Return [x, y] of the center of cell containing provided text 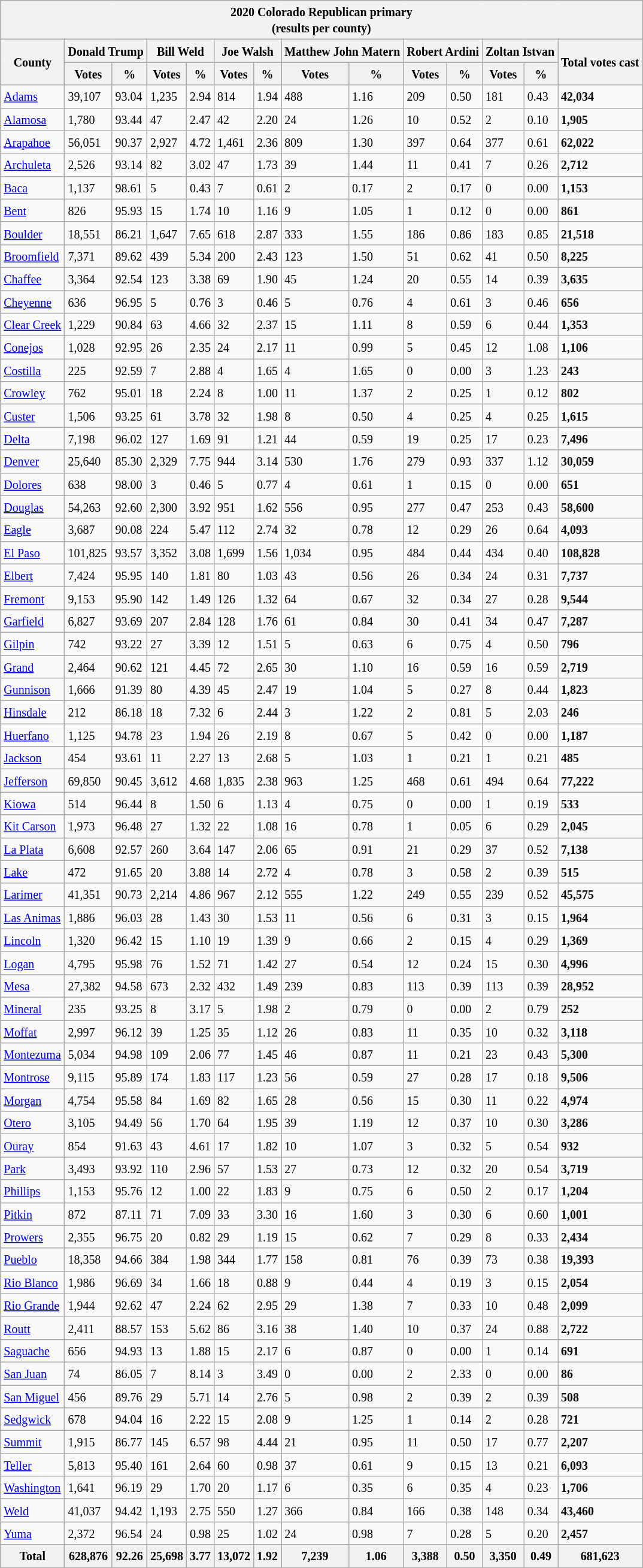
252 [600, 1008]
166 [425, 1510]
Bill Weld [180, 51]
Delta [32, 439]
0.22 [541, 1100]
Huerfano [32, 735]
3.64 [200, 849]
Park [32, 1168]
3.30 [268, 1214]
94.58 [129, 986]
Boulder [32, 233]
200 [234, 256]
Alamosa [32, 119]
2,526 [89, 165]
92.95 [129, 348]
86.21 [129, 233]
1.73 [268, 165]
2,722 [600, 1328]
225 [89, 370]
Arapahoe [32, 142]
95.93 [129, 210]
91.63 [129, 1146]
1,886 [89, 917]
2.75 [200, 1510]
673 [166, 986]
9,544 [600, 598]
Crowley [32, 393]
454 [89, 758]
2.22 [200, 1419]
638 [89, 484]
2.95 [268, 1305]
San Miguel [32, 1397]
3,687 [89, 530]
207 [166, 621]
432 [234, 986]
2,712 [600, 165]
Kit Carson [32, 826]
1.60 [376, 1214]
0.05 [465, 826]
1,986 [89, 1282]
Gunnison [32, 690]
1,699 [234, 552]
472 [89, 872]
4,996 [600, 963]
5,034 [89, 1055]
1.24 [376, 279]
Joe Walsh [248, 51]
Lincoln [32, 940]
1.17 [268, 1488]
72 [234, 667]
148 [504, 1510]
41 [504, 256]
6,093 [600, 1465]
Donald Trump [106, 51]
3.38 [200, 279]
7,287 [600, 621]
2.64 [200, 1465]
51 [425, 256]
1,028 [89, 348]
2,355 [89, 1237]
1,615 [600, 416]
109 [166, 1055]
Summit [32, 1442]
Robert Ardini [443, 51]
30,059 [600, 461]
Garfield [32, 621]
92.59 [129, 370]
3.92 [200, 507]
1.66 [200, 1282]
2020 Colorado Republican primary(results per county) [321, 20]
62 [234, 1305]
6,827 [89, 621]
95.89 [129, 1077]
2.76 [268, 1397]
4.61 [200, 1146]
6,608 [89, 849]
86.77 [129, 1442]
1,506 [89, 416]
Jefferson [32, 781]
3.78 [200, 416]
62,022 [600, 142]
2,045 [600, 826]
95.98 [129, 963]
1,204 [600, 1191]
1,187 [600, 735]
8,225 [600, 256]
209 [425, 96]
1,641 [89, 1488]
2.08 [268, 1419]
485 [600, 758]
42 [234, 119]
96.54 [129, 1533]
Prowers [32, 1237]
153 [166, 1328]
967 [234, 895]
636 [89, 301]
Rio Blanco [32, 1282]
Mineral [32, 1008]
2,372 [89, 1533]
65 [315, 849]
42,034 [600, 96]
377 [504, 142]
140 [166, 575]
0.27 [465, 690]
95.90 [129, 598]
41,037 [89, 1510]
2.32 [200, 986]
Mesa [32, 986]
57 [234, 1168]
Custer [32, 416]
253 [504, 507]
Hinsdale [32, 712]
1.26 [376, 119]
1,835 [234, 781]
0.24 [465, 963]
4.39 [200, 690]
4.86 [200, 895]
1,137 [89, 188]
90.37 [129, 142]
25,698 [166, 1556]
1,353 [600, 325]
Chaffee [32, 279]
7,239 [315, 1556]
8.14 [200, 1373]
762 [89, 393]
5,300 [600, 1055]
91.65 [129, 872]
Denver [32, 461]
1.05 [376, 210]
County [32, 62]
69 [234, 279]
0.60 [541, 1214]
91.39 [129, 690]
158 [315, 1259]
3,286 [600, 1123]
3.16 [268, 1328]
2.20 [268, 119]
0.63 [376, 643]
90.45 [129, 781]
742 [89, 643]
494 [504, 781]
1,964 [600, 917]
Clear Creek [32, 325]
Fremont [32, 598]
90.84 [129, 325]
95.40 [129, 1465]
439 [166, 256]
21,518 [600, 233]
1,001 [600, 1214]
3,105 [89, 1123]
96.75 [129, 1237]
1,905 [600, 119]
826 [89, 210]
183 [504, 233]
618 [234, 233]
556 [315, 507]
1.44 [376, 165]
Pitkin [32, 1214]
4.44 [268, 1442]
7,198 [89, 439]
1,106 [600, 348]
2,434 [600, 1237]
90.62 [129, 667]
2.87 [268, 233]
127 [166, 439]
142 [166, 598]
117 [234, 1077]
1,235 [166, 96]
2.65 [268, 667]
7.09 [200, 1214]
43,460 [600, 1510]
2.37 [268, 325]
Morgan [32, 1100]
33 [234, 1214]
88.57 [129, 1328]
89.62 [129, 256]
1,229 [89, 325]
796 [600, 643]
96.44 [129, 803]
508 [600, 1397]
2.94 [200, 96]
126 [234, 598]
96.03 [129, 917]
86.18 [129, 712]
92.26 [129, 1556]
3,719 [600, 1168]
484 [425, 552]
0.86 [465, 233]
0.73 [376, 1168]
94.78 [129, 735]
963 [315, 781]
872 [89, 1214]
3,493 [89, 1168]
7.75 [200, 461]
110 [166, 1168]
932 [600, 1146]
2,099 [600, 1305]
3.17 [200, 1008]
1.92 [268, 1556]
Zoltan Istvan [520, 51]
1.30 [376, 142]
93.61 [129, 758]
1.81 [200, 575]
1,034 [315, 552]
92.60 [129, 507]
94.93 [129, 1351]
89.76 [129, 1397]
1,647 [166, 233]
9,153 [89, 598]
397 [425, 142]
Matthew John Matern [342, 51]
86.05 [129, 1373]
212 [89, 712]
77 [234, 1055]
2,300 [166, 507]
96.12 [129, 1031]
Conejos [32, 348]
96.02 [129, 439]
1.90 [268, 279]
550 [234, 1510]
2.38 [268, 781]
94.49 [129, 1123]
98.61 [129, 188]
2.96 [200, 1168]
1.95 [268, 1123]
2,719 [600, 667]
174 [166, 1077]
678 [89, 1419]
145 [166, 1442]
530 [315, 461]
861 [600, 210]
4.45 [200, 667]
1.02 [268, 1533]
Otero [32, 1123]
0.40 [541, 552]
1.62 [268, 507]
Sedgwick [32, 1419]
0.49 [541, 1556]
1,125 [89, 735]
1.06 [376, 1556]
1.07 [376, 1146]
56,051 [89, 142]
2,464 [89, 667]
2,329 [166, 461]
1.74 [200, 210]
3.08 [200, 552]
5.71 [200, 1397]
Ouray [32, 1146]
85.30 [129, 461]
0.58 [465, 872]
93.22 [129, 643]
2,411 [89, 1328]
54,263 [89, 507]
19,393 [600, 1259]
Eagle [32, 530]
45,575 [600, 895]
5.47 [200, 530]
Baca [32, 188]
94.66 [129, 1259]
147 [234, 849]
2,457 [600, 1533]
1,823 [600, 690]
Total votes cast [600, 62]
1.21 [268, 439]
186 [425, 233]
279 [425, 461]
Weld [32, 1510]
38 [315, 1328]
651 [600, 484]
468 [425, 781]
2.19 [268, 735]
1.43 [200, 917]
94.98 [129, 1055]
87.11 [129, 1214]
Pueblo [32, 1259]
3,388 [425, 1556]
1.38 [376, 1305]
101,825 [89, 552]
555 [315, 895]
277 [425, 507]
95.01 [129, 393]
2.43 [268, 256]
7.32 [200, 712]
1,193 [166, 1510]
1.45 [268, 1055]
25,640 [89, 461]
2.35 [200, 348]
814 [234, 96]
3.02 [200, 165]
93.04 [129, 96]
4,093 [600, 530]
2,997 [89, 1031]
25 [234, 1533]
1.42 [268, 963]
0.18 [541, 1077]
Rio Grande [32, 1305]
San Juan [32, 1373]
Dolores [32, 484]
Larimer [32, 895]
Yuma [32, 1533]
90.08 [129, 530]
681,623 [600, 1556]
Elbert [32, 575]
161 [166, 1465]
27,382 [89, 986]
6.57 [200, 1442]
Douglas [32, 507]
3.88 [200, 872]
0.99 [376, 348]
94.42 [129, 1510]
5,813 [89, 1465]
121 [166, 667]
2,054 [600, 1282]
0.82 [200, 1237]
13,072 [234, 1556]
La Plata [32, 849]
802 [600, 393]
243 [600, 370]
96.19 [129, 1488]
2.72 [268, 872]
1.52 [200, 963]
92.54 [129, 279]
Costilla [32, 370]
514 [89, 803]
93.57 [129, 552]
91 [234, 439]
3,350 [504, 1556]
Archuleta [32, 165]
0.66 [376, 940]
366 [315, 1510]
944 [234, 461]
181 [504, 96]
Las Animas [32, 917]
1.56 [268, 552]
0.42 [465, 735]
128 [234, 621]
0.48 [541, 1305]
3,352 [166, 552]
235 [89, 1008]
260 [166, 849]
Total [32, 1556]
2,927 [166, 142]
3,118 [600, 1031]
4.68 [200, 781]
63 [166, 325]
Cheyenne [32, 301]
Logan [32, 963]
434 [504, 552]
3.14 [268, 461]
108,828 [600, 552]
1,666 [89, 690]
246 [600, 712]
7,424 [89, 575]
1,915 [89, 1442]
456 [89, 1397]
0.93 [465, 461]
93.44 [129, 119]
92.62 [129, 1305]
Saguache [32, 1351]
Montezuma [32, 1055]
533 [600, 803]
69,850 [89, 781]
344 [234, 1259]
2.33 [465, 1373]
0.26 [541, 165]
7,737 [600, 575]
Gilpin [32, 643]
94.04 [129, 1419]
0.91 [376, 849]
5.62 [200, 1328]
73 [504, 1259]
35 [234, 1031]
Adams [32, 96]
4,795 [89, 963]
1.55 [376, 233]
384 [166, 1259]
628,876 [89, 1556]
60 [234, 1465]
0.85 [541, 233]
Montrose [32, 1077]
1.88 [200, 1351]
Lake [32, 872]
0.10 [541, 119]
691 [600, 1351]
2.44 [268, 712]
1,706 [600, 1488]
41,351 [89, 895]
1.27 [268, 1510]
92.57 [129, 849]
98 [234, 1442]
3.49 [268, 1373]
1,320 [89, 940]
2.36 [268, 142]
333 [315, 233]
4.66 [200, 325]
39,107 [89, 96]
1.82 [268, 1146]
Broomfield [32, 256]
1,944 [89, 1305]
0.20 [541, 1533]
95.76 [129, 1191]
809 [315, 142]
93.69 [129, 621]
249 [425, 895]
90.73 [129, 895]
98.00 [129, 484]
112 [234, 530]
2.27 [200, 758]
28,952 [600, 986]
2,214 [166, 895]
7,371 [89, 256]
9,115 [89, 1077]
0.45 [465, 348]
2.74 [268, 530]
Moffat [32, 1031]
3.77 [200, 1556]
95.58 [129, 1100]
1,780 [89, 119]
74 [89, 1373]
3,635 [600, 279]
18,551 [89, 233]
4.72 [200, 142]
Washington [32, 1488]
2.12 [268, 895]
96.95 [129, 301]
96.69 [129, 1282]
1.04 [376, 690]
44 [315, 439]
488 [315, 96]
224 [166, 530]
1,369 [600, 940]
2,207 [600, 1442]
93.14 [129, 165]
951 [234, 507]
3.39 [200, 643]
7,496 [600, 439]
58,600 [600, 507]
721 [600, 1419]
1.13 [268, 803]
Kiowa [32, 803]
1.11 [376, 325]
1.77 [268, 1259]
2.68 [268, 758]
95.95 [129, 575]
337 [504, 461]
9,506 [600, 1077]
1.39 [268, 940]
1,461 [234, 142]
Teller [32, 1465]
1.51 [268, 643]
1.37 [376, 393]
77,222 [600, 781]
Grand [32, 667]
Routt [32, 1328]
2.88 [200, 370]
2.84 [200, 621]
18,358 [89, 1259]
96.48 [129, 826]
7.65 [200, 233]
5.34 [200, 256]
3,612 [166, 781]
1,973 [89, 826]
El Paso [32, 552]
46 [315, 1055]
Phillips [32, 1191]
1.40 [376, 1328]
3,364 [89, 279]
Jackson [32, 758]
7,138 [600, 849]
515 [600, 872]
93.92 [129, 1168]
2.03 [541, 712]
4,754 [89, 1100]
96.42 [129, 940]
84 [166, 1100]
854 [89, 1146]
4,974 [600, 1100]
Bent [32, 210]
